Identify which cell holds the provided text, then report its [x, y] central coordinate. 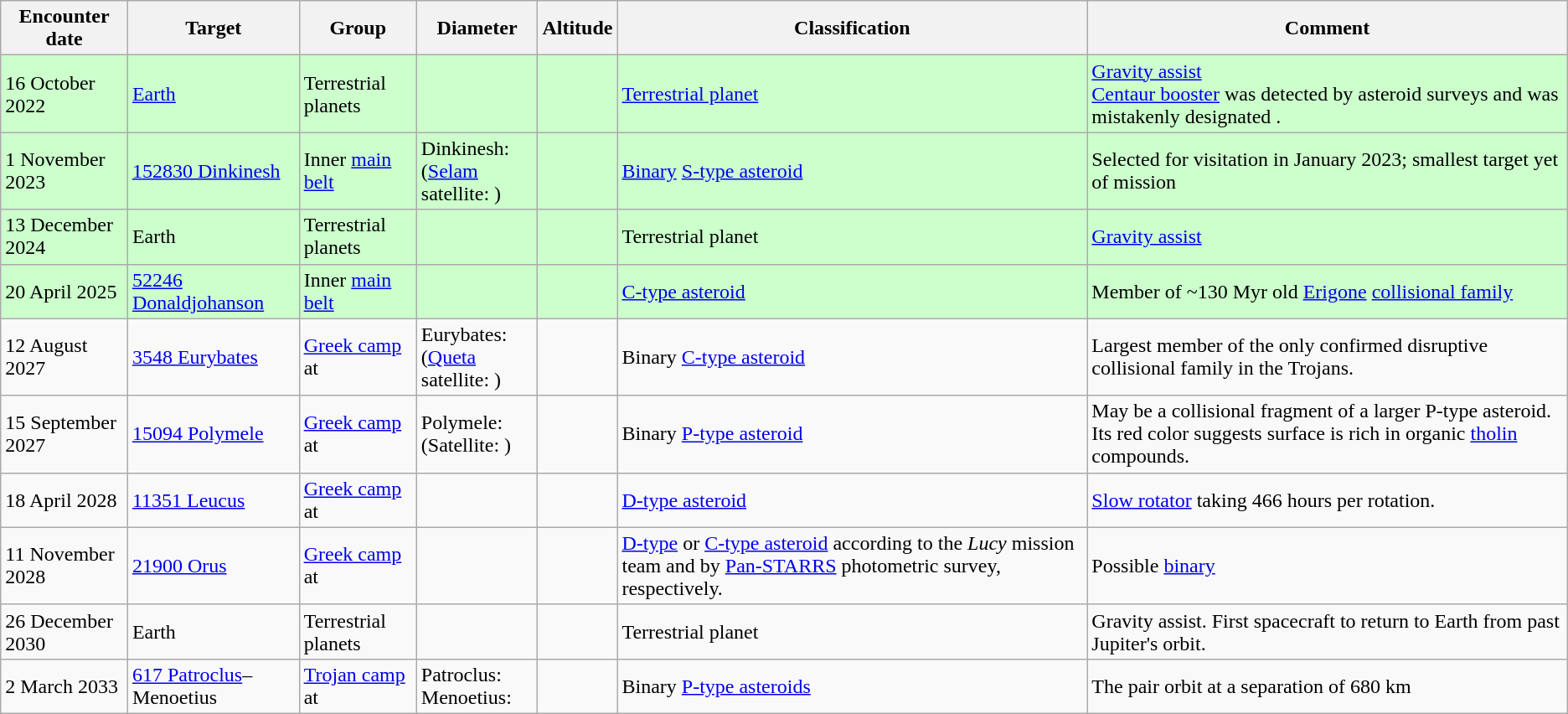
11 November 2028 [64, 566]
15 September 2027 [64, 434]
15094 Polymele [213, 434]
Patroclus: Menoetius: [477, 686]
12 August 2027 [64, 357]
Altitude [578, 28]
May be a collisional fragment of a larger P-type asteroid. Its red color suggests surface is rich in organic tholin compounds. [1327, 434]
11351 Leucus [213, 499]
D-type or C-type asteroid according to the Lucy mission team and by Pan-STARRS photometric survey, respectively. [853, 566]
Dinkinesh: (Selam satellite: ) [477, 171]
26 December 2030 [64, 632]
Binary P-type asteroid [853, 434]
18 April 2028 [64, 499]
Binary P-type asteroids [853, 686]
The pair orbit at a separation of 680 km [1327, 686]
Classification [853, 28]
Eurybates: (Queta satellite: ) [477, 357]
1 November 2023 [64, 171]
Member of ~130 Myr old Erigone collisional family [1327, 292]
Selected for visitation in January 2023; smallest target yet of mission [1327, 171]
Largest member of the only confirmed disruptive collisional family in the Trojans. [1327, 357]
Trojan camp at [358, 686]
Gravity assist [1327, 236]
Possible binary [1327, 566]
Group [358, 28]
21900 Orus [213, 566]
Gravity assist. First spacecraft to return to Earth from past Jupiter's orbit. [1327, 632]
16 October 2022 [64, 94]
52246 Donaldjohanson [213, 292]
Diameter [477, 28]
Polymele: (Satellite: ) [477, 434]
617 Patroclus–Menoetius [213, 686]
13 December 2024 [64, 236]
Gravity assist Centaur booster was detected by asteroid surveys and was mistakenly designated . [1327, 94]
2 March 2033 [64, 686]
Binary C-type asteroid [853, 357]
Target [213, 28]
20 April 2025 [64, 292]
152830 Dinkinesh [213, 171]
Comment [1327, 28]
3548 Eurybates [213, 357]
Slow rotator taking 466 hours per rotation. [1327, 499]
Binary S-type asteroid [853, 171]
C-type asteroid [853, 292]
Encounter date [64, 28]
D-type asteroid [853, 499]
